Extract the (X, Y) coordinate from the center of the cell holding the provided text.  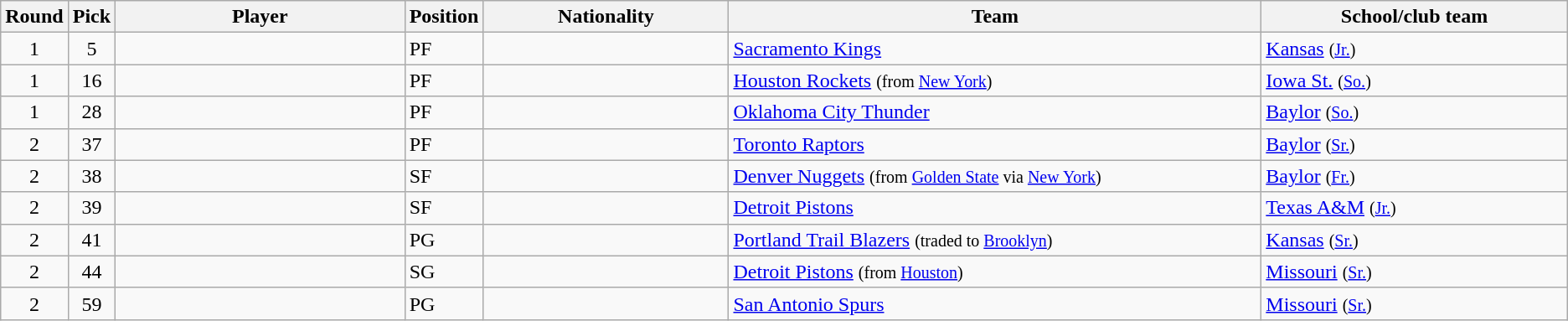
Team (995, 17)
39 (91, 208)
38 (91, 176)
Detroit Pistons (from Houston) (995, 272)
Denver Nuggets (from Golden State via New York) (995, 176)
Texas A&M (Jr.) (1414, 208)
Pick (91, 17)
SG (444, 272)
Position (444, 17)
Iowa St. (So.) (1414, 80)
16 (91, 80)
41 (91, 240)
28 (91, 112)
Oklahoma City Thunder (995, 112)
Houston Rockets (from New York) (995, 80)
San Antonio Spurs (995, 303)
Round (34, 17)
Kansas (Sr.) (1414, 240)
Kansas (Jr.) (1414, 49)
Baylor (So.) (1414, 112)
Sacramento Kings (995, 49)
Baylor (Fr.) (1414, 176)
59 (91, 303)
37 (91, 144)
Toronto Raptors (995, 144)
Portland Trail Blazers (traded to Brooklyn) (995, 240)
44 (91, 272)
School/club team (1414, 17)
5 (91, 49)
Detroit Pistons (995, 208)
Nationality (606, 17)
Player (260, 17)
Baylor (Sr.) (1414, 144)
